From the cell containing the given text, extract its center point as [x, y] coordinate. 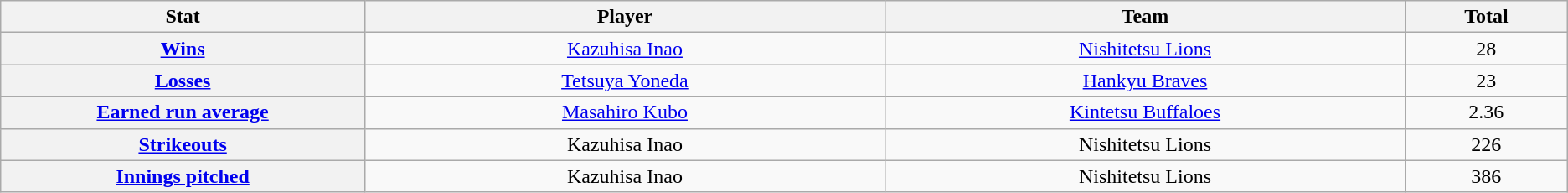
Hankyu Braves [1144, 81]
Player [625, 17]
226 [1486, 144]
Tetsuya Yoneda [625, 81]
Wins [183, 49]
Innings pitched [183, 176]
Losses [183, 81]
Total [1486, 17]
Kintetsu Buffaloes [1144, 112]
386 [1486, 176]
Earned run average [183, 112]
Team [1144, 17]
2.36 [1486, 112]
23 [1486, 81]
Stat [183, 17]
Masahiro Kubo [625, 112]
28 [1486, 49]
Strikeouts [183, 144]
